Identify which cell holds the provided text, then report its [X, Y] central coordinate. 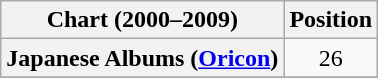
Japanese Albums (Oricon) [142, 58]
Position [331, 20]
26 [331, 58]
Chart (2000–2009) [142, 20]
